Provide the [x, y] coordinate of the cell's center where the given text is located.  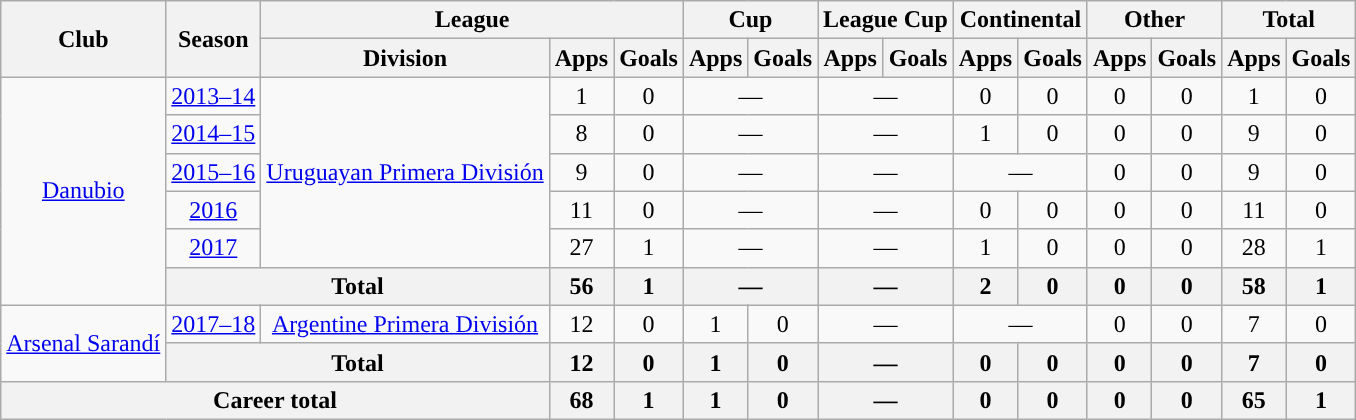
2015–16 [214, 172]
Argentine Primera División [405, 324]
2013–14 [214, 96]
League Cup [886, 20]
8 [581, 134]
2017–18 [214, 324]
2017 [214, 248]
28 [1254, 248]
Cup [750, 20]
27 [581, 248]
Danubio [84, 191]
Arsenal Sarandí [84, 343]
65 [1254, 400]
56 [581, 286]
2 [985, 286]
Other [1154, 20]
58 [1254, 286]
Uruguayan Primera División [405, 172]
Division [405, 58]
Continental [1020, 20]
68 [581, 400]
League [472, 20]
2016 [214, 210]
Club [84, 39]
2014–15 [214, 134]
Career total [275, 400]
Season [214, 39]
